Output the (x, y) coordinate of the center of the cell containing the given text.  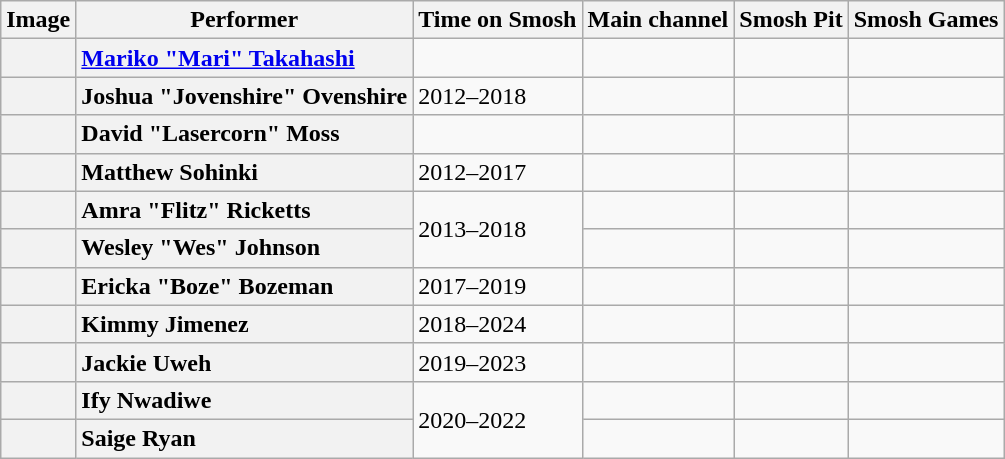
2012–2017 (498, 172)
Matthew Sohinki (244, 172)
2013–2018 (498, 229)
2017–2019 (498, 286)
Performer (244, 20)
David "Lasercorn" Moss (244, 134)
2018–2024 (498, 324)
2020–2022 (498, 419)
Joshua "Jovenshire" Ovenshire (244, 96)
2012–2018 (498, 96)
Ericka "Boze" Bozeman (244, 286)
Wesley "Wes" Johnson (244, 248)
Image (38, 20)
Smosh Pit (791, 20)
Saige Ryan (244, 438)
Jackie Uweh (244, 362)
Main channel (658, 20)
Amra "Flitz" Ricketts (244, 210)
Time on Smosh (498, 20)
Ify Nwadiwe (244, 400)
Smosh Games (926, 20)
Mariko "Mari" Takahashi (244, 58)
Kimmy Jimenez (244, 324)
2019–2023 (498, 362)
